For the text-containing cell, return its midpoint in (X, Y) coordinate format. 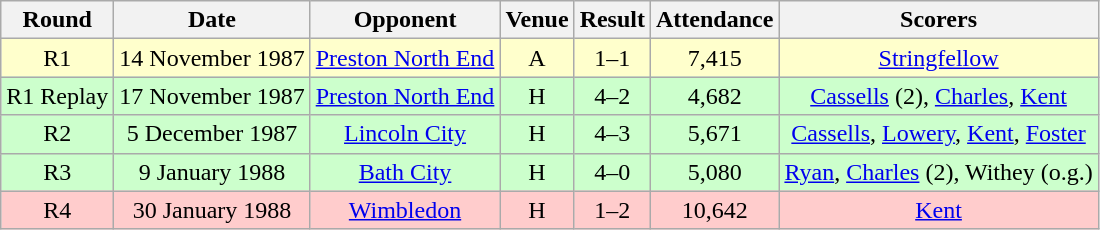
Attendance (715, 20)
A (537, 58)
Venue (537, 20)
R2 (58, 134)
30 January 1988 (212, 210)
4–2 (612, 96)
Scorers (938, 20)
R1 Replay (58, 96)
7,415 (715, 58)
4,682 (715, 96)
Stringfellow (938, 58)
R3 (58, 172)
Bath City (405, 172)
17 November 1987 (212, 96)
R4 (58, 210)
Cassells (2), Charles, Kent (938, 96)
Lincoln City (405, 134)
5 December 1987 (212, 134)
Ryan, Charles (2), Withey (o.g.) (938, 172)
Round (58, 20)
Result (612, 20)
10,642 (715, 210)
5,080 (715, 172)
Cassells, Lowery, Kent, Foster (938, 134)
1–1 (612, 58)
Opponent (405, 20)
4–3 (612, 134)
R1 (58, 58)
Wimbledon (405, 210)
1–2 (612, 210)
Date (212, 20)
5,671 (715, 134)
Kent (938, 210)
14 November 1987 (212, 58)
4–0 (612, 172)
9 January 1988 (212, 172)
